Return the [x, y] coordinate for the center point of the cell that contains the specified text.  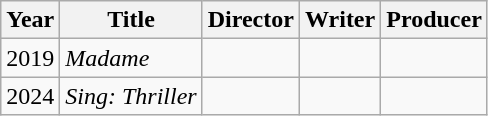
Title [131, 20]
Producer [434, 20]
2024 [30, 96]
Director [250, 20]
Madame [131, 58]
Year [30, 20]
Writer [340, 20]
2019 [30, 58]
Sing: Thriller [131, 96]
